Find where the given text appears and provide that cell's center as (X, Y) coordinate. 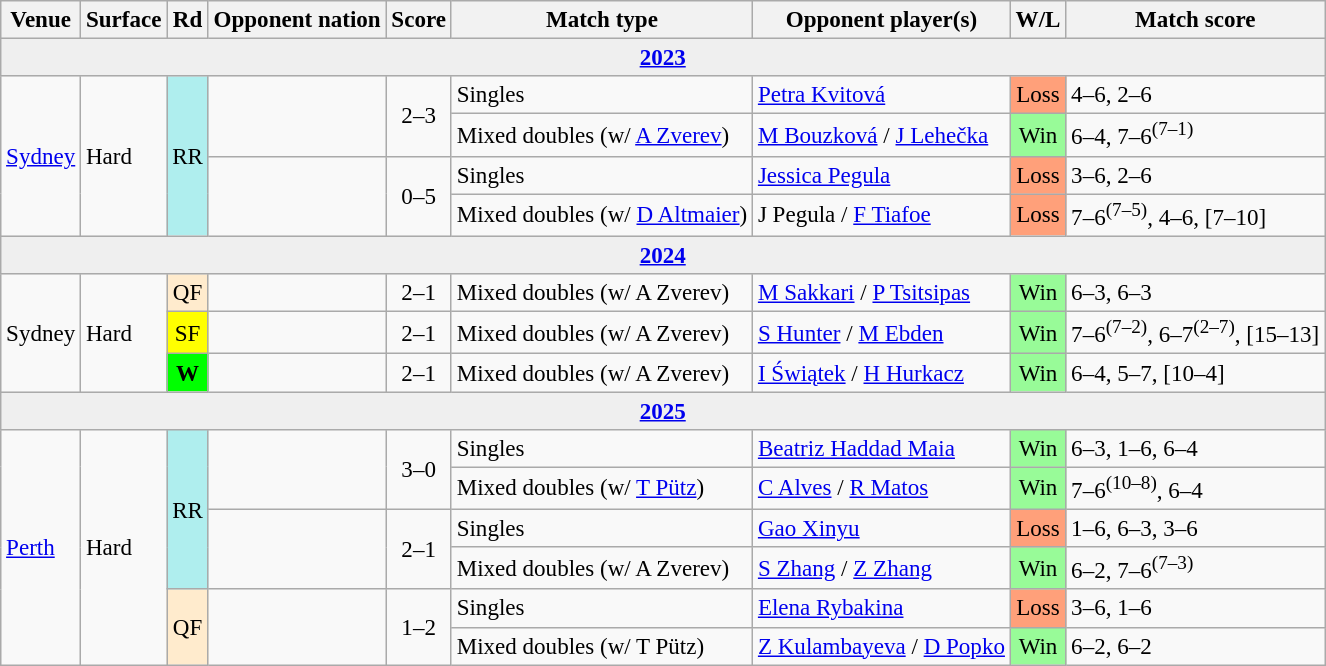
Score (418, 20)
6–3, 6–3 (1196, 293)
SF (188, 333)
2025 (663, 411)
Surface (124, 20)
Elena Rybakina (882, 609)
6–4, 7–6(7–1) (1196, 135)
6–3, 1–6, 6–4 (1196, 449)
M Sakkari / P Tsitsipas (882, 293)
0–5 (418, 197)
W (188, 373)
Jessica Pegula (882, 176)
S Hunter / M Ebden (882, 333)
3–0 (418, 470)
7–6(7–2), 6–7(2–7), [15–13] (1196, 333)
Perth (41, 548)
2023 (663, 58)
Gao Xinyu (882, 529)
7–6(10–8), 6–4 (1196, 488)
Opponent nation (297, 20)
W/L (1038, 20)
J Pegula / F Tiafoe (882, 215)
3–6, 2–6 (1196, 176)
Rd (188, 20)
6–2, 6–2 (1196, 646)
1–6, 6–3, 3–6 (1196, 529)
S Zhang / Z Zhang (882, 568)
M Bouzková / J Lehečka (882, 135)
2024 (663, 256)
Venue (41, 20)
4–6, 2–6 (1196, 95)
3–6, 1–6 (1196, 609)
C Alves / R Matos (882, 488)
Match type (602, 20)
Opponent player(s) (882, 20)
Mixed doubles (w/ D Altmaier) (602, 215)
Match score (1196, 20)
6–2, 7–6(7–3) (1196, 568)
Beatriz Haddad Maia (882, 449)
1–2 (418, 628)
I Świątek / H Hurkacz (882, 373)
Z Kulambayeva / D Popko (882, 646)
7–6(7–5), 4–6, [7–10] (1196, 215)
2–3 (418, 116)
Petra Kvitová (882, 95)
6–4, 5–7, [10–4] (1196, 373)
